Detect which cell encompasses the target text, then output its [x, y] center coordinate. 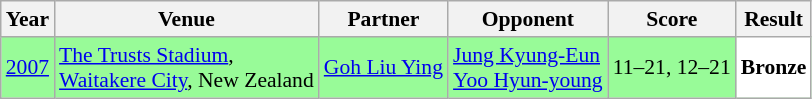
The Trusts Stadium,Waitakere City, New Zealand [186, 68]
Score [672, 19]
Result [774, 19]
Opponent [528, 19]
11–21, 12–21 [672, 68]
Goh Liu Ying [384, 68]
2007 [28, 68]
Jung Kyung-Eun Yoo Hyun-young [528, 68]
Partner [384, 19]
Venue [186, 19]
Year [28, 19]
Bronze [774, 68]
